Search for the cell housing the specified text and yield its [X, Y] center coordinate. 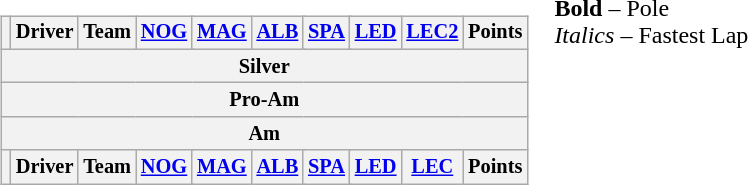
Am [264, 134]
LEC2 [432, 33]
Silver [264, 66]
LEC [432, 167]
Pro-Am [264, 100]
